Locate the cell with the specified text and output its [x, y] center coordinate. 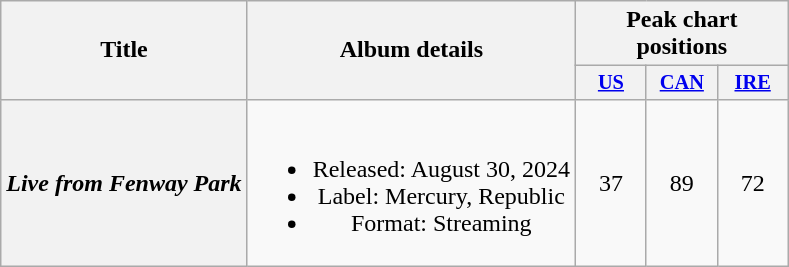
IRE [752, 83]
Title [124, 50]
CAN [682, 83]
72 [752, 182]
Peak chart positions [682, 34]
Released: August 30, 2024Label: Mercury, RepublicFormat: Streaming [411, 182]
Live from Fenway Park [124, 182]
89 [682, 182]
37 [612, 182]
Album details [411, 50]
US [612, 83]
